Return the (x, y) coordinate for the center point of the cell that contains the specified text.  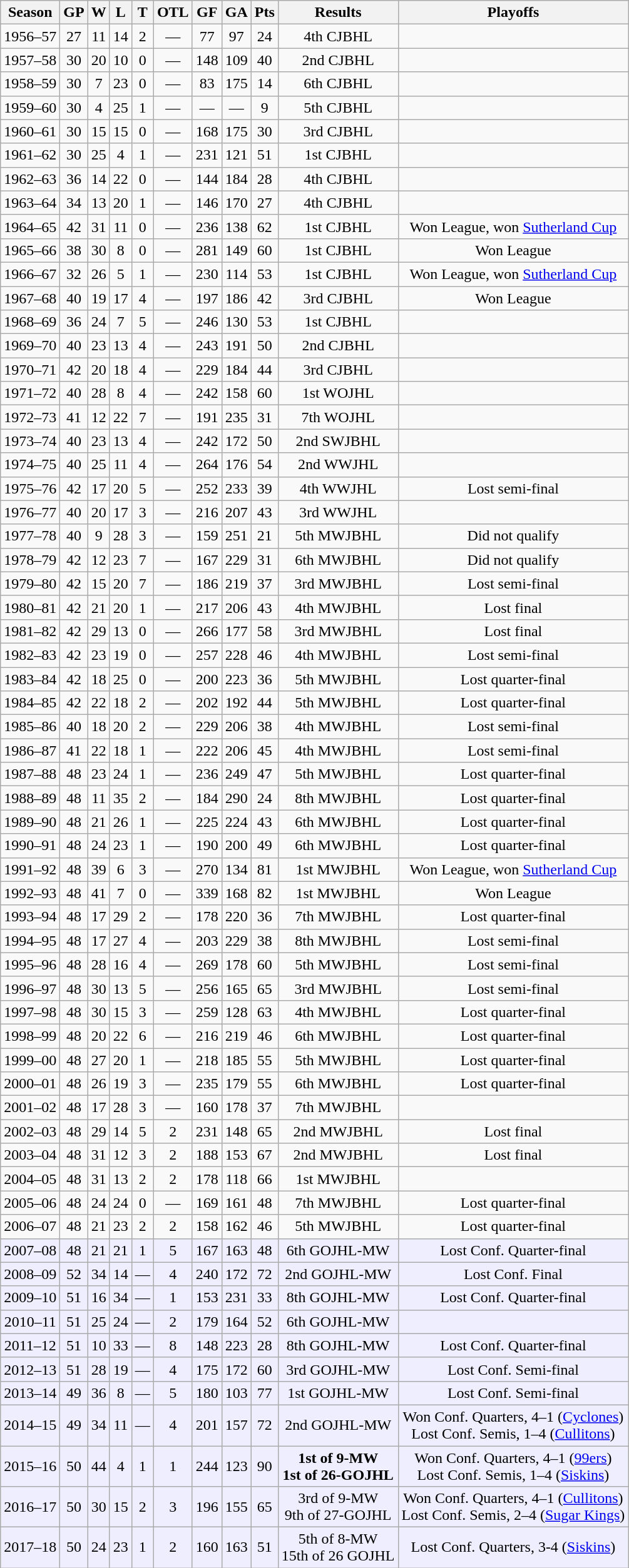
130 (237, 322)
1997–98 (30, 1012)
1963–64 (30, 203)
1994–95 (30, 941)
123 (237, 1466)
259 (207, 1012)
62 (264, 226)
81 (264, 869)
1995–96 (30, 964)
134 (237, 869)
1978–79 (30, 560)
157 (237, 1425)
2nd SWJBHL (338, 441)
1993–94 (30, 917)
2015–16 (30, 1466)
2006–07 (30, 1227)
1974–75 (30, 465)
2013–14 (30, 1393)
1964–65 (30, 226)
1985–86 (30, 727)
54 (264, 465)
6th CJBHL (338, 84)
Won Conf. Quarters, 4–1 (Cullitons)Lost Conf. Semis, 2–4 (Sugar Kings) (513, 1507)
1965–66 (30, 250)
1973–74 (30, 441)
2nd WWJHL (338, 465)
2002–03 (30, 1131)
252 (207, 488)
Lost Conf. Quarters, 3-4 (Siskins) (513, 1547)
1961–62 (30, 155)
1958–59 (30, 84)
192 (237, 703)
1986–87 (30, 751)
197 (207, 298)
82 (264, 893)
1971–72 (30, 393)
58 (264, 631)
188 (207, 1155)
1992–93 (30, 893)
218 (207, 1060)
121 (237, 155)
1966–67 (30, 274)
1987–88 (30, 774)
1956–57 (30, 36)
339 (207, 893)
246 (207, 322)
Pts (264, 13)
1998–99 (30, 1036)
GF (207, 13)
1983–84 (30, 679)
1977–78 (30, 536)
2005–06 (30, 1203)
1968–69 (30, 322)
202 (207, 703)
1959–60 (30, 108)
281 (207, 250)
35 (120, 798)
249 (237, 774)
Season (30, 13)
1975–76 (30, 488)
251 (237, 536)
201 (207, 1425)
1960–61 (30, 131)
144 (207, 179)
180 (207, 1393)
266 (207, 631)
T (143, 13)
1982–83 (30, 655)
3rd WWJHL (338, 512)
2008–09 (30, 1274)
W (99, 13)
1979–80 (30, 584)
1967–68 (30, 298)
Won Conf. Quarters, 4–1 (Cyclones)Lost Conf. Semis, 1–4 (Cullitons) (513, 1425)
1962–63 (30, 179)
138 (237, 226)
196 (207, 1507)
OTL (173, 13)
185 (237, 1060)
224 (237, 822)
1980–81 (30, 607)
1976–77 (30, 512)
128 (237, 1012)
97 (237, 36)
2001–02 (30, 1108)
3rd of 9-MW9th of 27-GOJHL (338, 1507)
225 (207, 822)
233 (237, 488)
1988–89 (30, 798)
GA (237, 13)
169 (207, 1203)
1st of 9-MW1st of 26-GOJHL (338, 1466)
190 (207, 846)
244 (207, 1466)
103 (237, 1393)
83 (207, 84)
164 (237, 1322)
118 (237, 1179)
3rd GOJHL-MW (338, 1369)
2017–18 (30, 1547)
90 (264, 1466)
146 (207, 203)
207 (237, 512)
176 (237, 465)
155 (237, 1507)
Playoffs (513, 13)
220 (237, 917)
67 (264, 1155)
228 (237, 655)
Won Conf. Quarters, 4–1 (99ers)Lost Conf. Semis, 1–4 (Siskins) (513, 1466)
L (120, 13)
1999–00 (30, 1060)
290 (237, 798)
1969–70 (30, 346)
170 (237, 203)
4th WWJHL (338, 488)
149 (237, 250)
47 (264, 774)
109 (237, 60)
Lost Conf. Final (513, 1274)
1991–92 (30, 869)
1970–71 (30, 370)
Results (338, 13)
63 (264, 1012)
2007–08 (30, 1250)
45 (264, 751)
165 (237, 988)
1st WOJHL (338, 393)
5th of 8-MW15th of 26 GOJHL (338, 1547)
2012–13 (30, 1369)
5th CJBHL (338, 108)
1996–97 (30, 988)
230 (207, 274)
217 (207, 607)
243 (207, 346)
2010–11 (30, 1322)
1st GOJHL-MW (338, 1393)
1981–82 (30, 631)
256 (207, 988)
264 (207, 465)
2003–04 (30, 1155)
2011–12 (30, 1345)
GP (74, 13)
240 (207, 1274)
257 (207, 655)
1957–58 (30, 60)
1990–91 (30, 846)
1989–90 (30, 822)
2016–17 (30, 1507)
2009–10 (30, 1298)
162 (237, 1227)
66 (264, 1179)
114 (237, 274)
7th WOJHL (338, 417)
159 (207, 536)
177 (237, 631)
1984–85 (30, 703)
269 (207, 964)
1972–73 (30, 417)
222 (207, 751)
203 (207, 941)
161 (237, 1203)
270 (207, 869)
2004–05 (30, 1179)
32 (74, 274)
2014–15 (30, 1425)
2000–01 (30, 1084)
